From the cell containing the given text, extract its center point as [X, Y] coordinate. 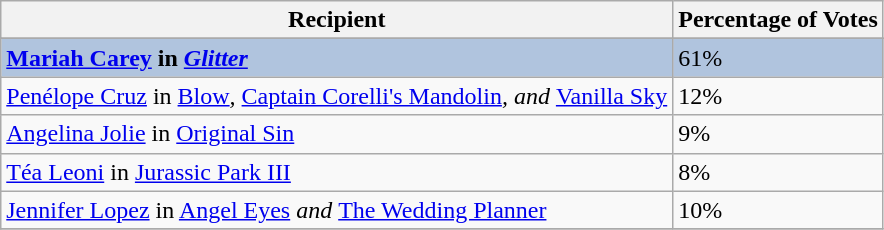
Angelina Jolie in Original Sin [337, 134]
10% [778, 210]
61% [778, 58]
Recipient [337, 20]
Mariah Carey in Glitter [337, 58]
Percentage of Votes [778, 20]
Jennifer Lopez in Angel Eyes and The Wedding Planner [337, 210]
Penélope Cruz in Blow, Captain Corelli's Mandolin, and Vanilla Sky [337, 96]
8% [778, 172]
Téa Leoni in Jurassic Park III [337, 172]
9% [778, 134]
12% [778, 96]
